Pinpoint the cell where the given text exists, returning its (X, Y) midpoint coordinate. 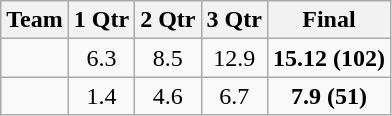
Team (35, 20)
7.9 (51) (328, 96)
15.12 (102) (328, 58)
8.5 (168, 58)
Final (328, 20)
4.6 (168, 96)
6.3 (101, 58)
1 Qtr (101, 20)
2 Qtr (168, 20)
6.7 (234, 96)
3 Qtr (234, 20)
1.4 (101, 96)
12.9 (234, 58)
